For the text-containing cell, return its midpoint in [X, Y] coordinate format. 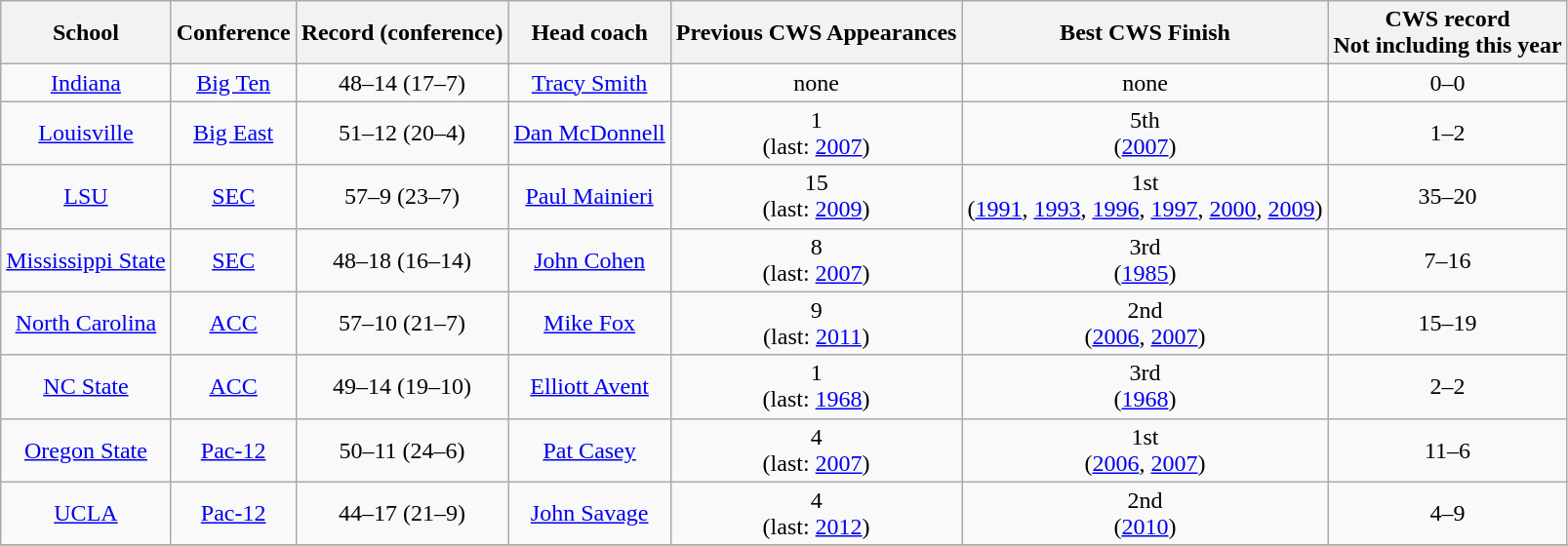
0–0 [1448, 83]
Record (conference) [402, 33]
Conference [233, 33]
Dan McDonnell [589, 133]
Elliott Avent [589, 386]
44–17 (21–9) [402, 513]
1(last: 1968) [816, 386]
Best CWS Finish [1146, 33]
Tracy Smith [589, 83]
9(last: 2011) [816, 324]
Mississippi State [86, 259]
Big Ten [233, 83]
35–20 [1448, 197]
CWS recordNot including this year [1448, 33]
UCLA [86, 513]
50–11 (24–6) [402, 450]
48–14 (17–7) [402, 83]
4(last: 2012) [816, 513]
4(last: 2007) [816, 450]
15(last: 2009) [816, 197]
1(last: 2007) [816, 133]
51–12 (20–4) [402, 133]
15–19 [1448, 324]
57–9 (23–7) [402, 197]
7–16 [1448, 259]
Paul Mainieri [589, 197]
48–18 (16–14) [402, 259]
Indiana [86, 83]
LSU [86, 197]
School [86, 33]
Previous CWS Appearances [816, 33]
Louisville [86, 133]
Big East [233, 133]
49–14 (19–10) [402, 386]
Pat Casey [589, 450]
1–2 [1448, 133]
Mike Fox [589, 324]
1st (2006, 2007) [1146, 450]
North Carolina [86, 324]
8(last: 2007) [816, 259]
11–6 [1448, 450]
5th(2007) [1146, 133]
4–9 [1448, 513]
1st (1991, 1993, 1996, 1997, 2000, 2009) [1146, 197]
2nd (2006, 2007) [1146, 324]
2nd(2010) [1146, 513]
John Savage [589, 513]
3rd (1985) [1146, 259]
57–10 (21–7) [402, 324]
Head coach [589, 33]
3rd(1968) [1146, 386]
NC State [86, 386]
Oregon State [86, 450]
John Cohen [589, 259]
2–2 [1448, 386]
